Locate the cell with the specified text and output its (X, Y) center coordinate. 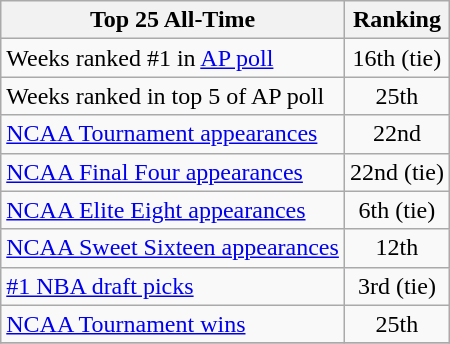
Ranking (396, 20)
6th (tie) (396, 210)
#1 NBA draft picks (173, 286)
NCAA Tournament wins (173, 324)
Weeks ranked in top 5 of AP poll (173, 96)
3rd (tie) (396, 286)
Top 25 All-Time (173, 20)
NCAA Tournament appearances (173, 134)
Weeks ranked #1 in AP poll (173, 58)
NCAA Elite Eight appearances (173, 210)
22nd (tie) (396, 172)
22nd (396, 134)
NCAA Sweet Sixteen appearances (173, 248)
NCAA Final Four appearances (173, 172)
16th (tie) (396, 58)
12th (396, 248)
